Output the (X, Y) coordinate of the center of the cell containing the given text.  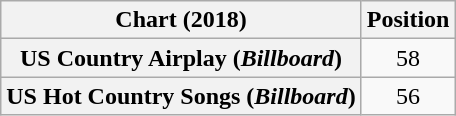
US Country Airplay (Billboard) (181, 58)
Position (408, 20)
Chart (2018) (181, 20)
56 (408, 96)
58 (408, 58)
US Hot Country Songs (Billboard) (181, 96)
